Pinpoint the cell where the given text exists, returning its [X, Y] midpoint coordinate. 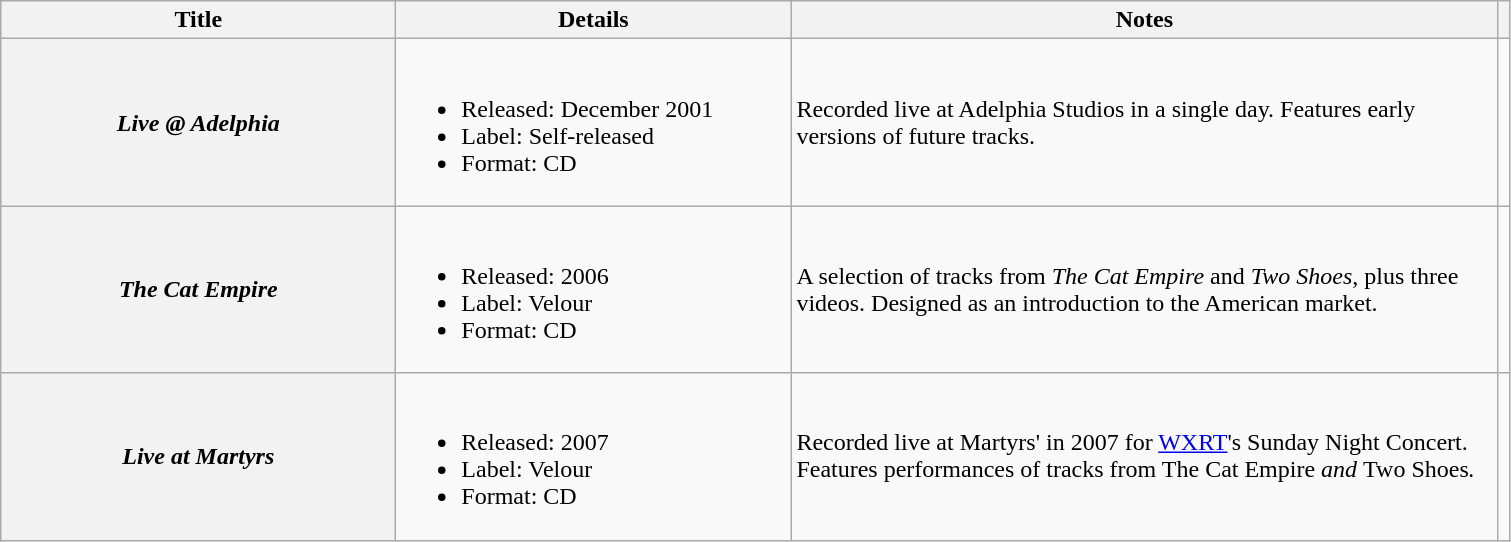
Details [594, 20]
A selection of tracks from The Cat Empire and Two Shoes, plus three videos. Designed as an introduction to the American market. [1144, 290]
Title [198, 20]
Live at Martyrs [198, 456]
Released: 2006Label: VelourFormat: CD [594, 290]
The Cat Empire [198, 290]
Released: December 2001Label: Self-releasedFormat: CD [594, 122]
Released: 2007Label: VelourFormat: CD [594, 456]
Recorded live at Martyrs' in 2007 for WXRT's Sunday Night Concert. Features performances of tracks from The Cat Empire and Two Shoes. [1144, 456]
Live @ Adelphia [198, 122]
Notes [1144, 20]
Recorded live at Adelphia Studios in a single day. Features early versions of future tracks. [1144, 122]
